Scan for the cell matching the given text and deliver its (x, y) coordinate at center. 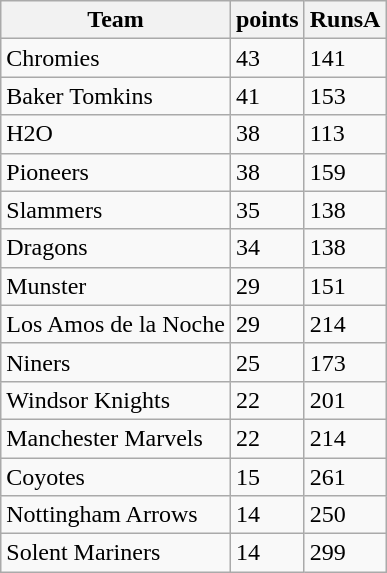
15 (267, 477)
Nottingham Arrows (116, 515)
Niners (116, 362)
261 (345, 477)
141 (345, 58)
41 (267, 96)
25 (267, 362)
Windsor Knights (116, 400)
Team (116, 20)
34 (267, 248)
113 (345, 134)
Pioneers (116, 172)
250 (345, 515)
points (267, 20)
Slammers (116, 210)
151 (345, 286)
Coyotes (116, 477)
Baker Tomkins (116, 96)
153 (345, 96)
Chromies (116, 58)
43 (267, 58)
Manchester Marvels (116, 438)
RunsA (345, 20)
Dragons (116, 248)
159 (345, 172)
Solent Mariners (116, 553)
173 (345, 362)
Munster (116, 286)
Los Amos de la Noche (116, 324)
201 (345, 400)
35 (267, 210)
299 (345, 553)
H2O (116, 134)
